Extract the [x, y] coordinate from the center of the cell holding the provided text.  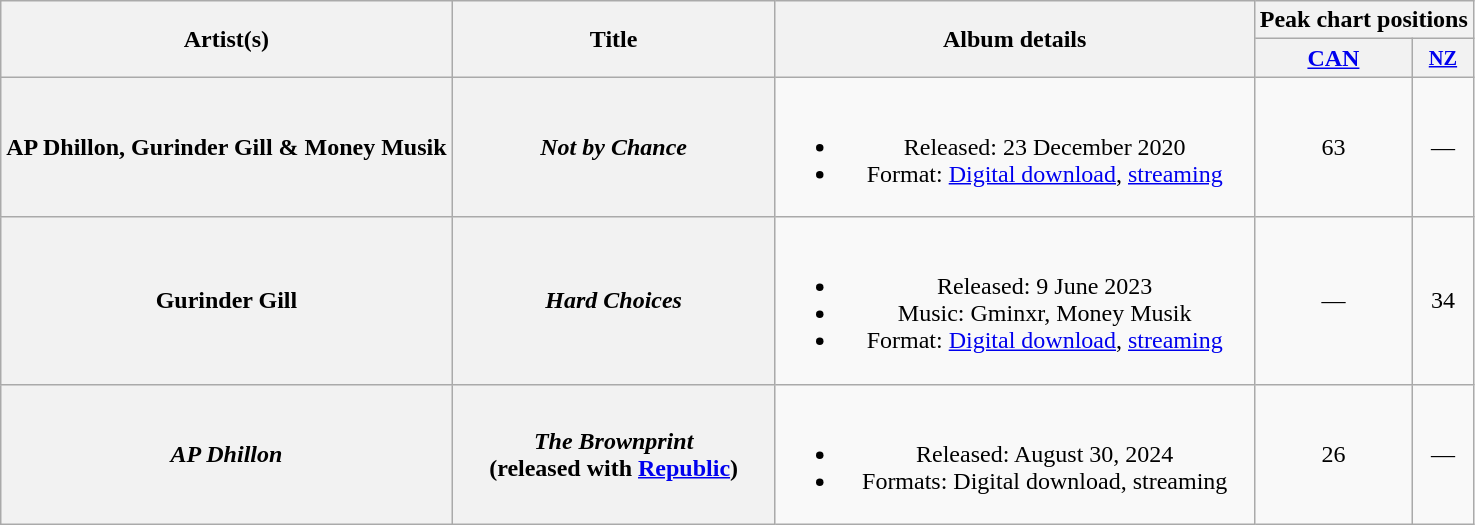
Not by Chance [614, 147]
The Brownprint(released with Republic) [614, 454]
26 [1333, 454]
Released: 9 June 2023Music: Gminxr, Money MusikFormat: Digital download, streaming [1014, 300]
NZ [1444, 58]
Gurinder Gill [226, 300]
Released: August 30, 2024Formats: Digital download, streaming [1014, 454]
34 [1444, 300]
CAN [1333, 58]
Artist(s) [226, 39]
Peak chart positions [1364, 20]
Album details [1014, 39]
Title [614, 39]
Released: 23 December 2020Format: Digital download, streaming [1014, 147]
AP Dhillon, Gurinder Gill & Money Musik [226, 147]
AP Dhillon [226, 454]
Hard Choices [614, 300]
63 [1333, 147]
